Return the (X, Y) coordinate for the center point of the cell that contains the specified text.  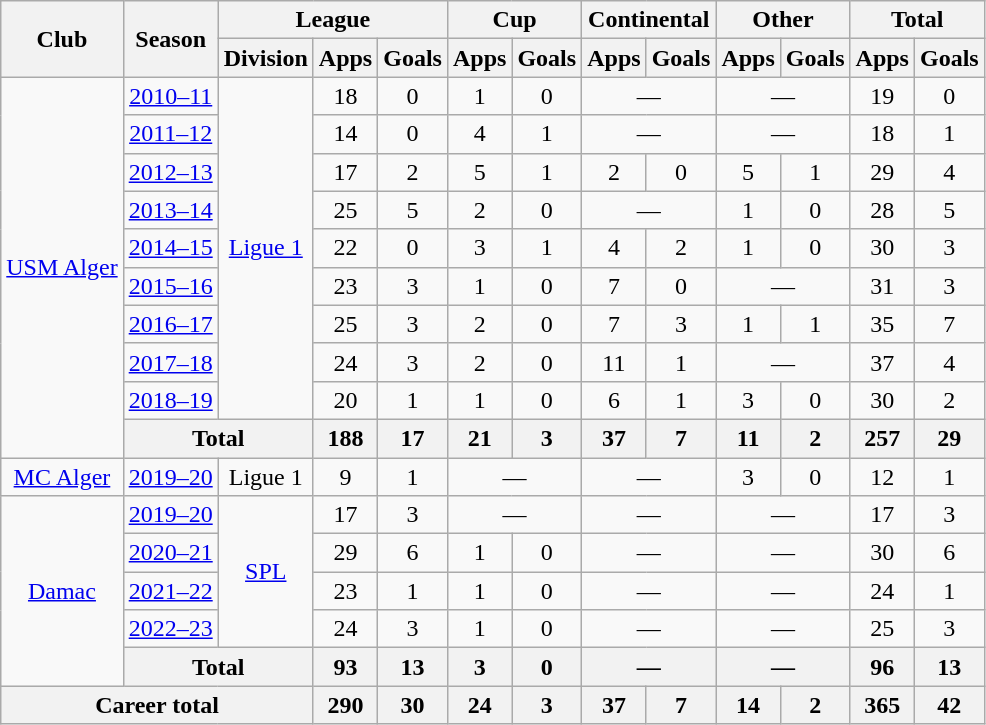
35 (882, 324)
188 (345, 438)
2010–11 (170, 96)
2016–17 (170, 324)
League (332, 20)
2017–18 (170, 362)
Damac (62, 591)
Club (62, 39)
93 (345, 667)
2014–15 (170, 248)
22 (345, 248)
Season (170, 39)
2020–21 (170, 553)
MC Alger (62, 477)
Continental (649, 20)
2018–19 (170, 400)
Career total (158, 705)
19 (882, 96)
Cup (514, 20)
257 (882, 438)
12 (882, 477)
2015–16 (170, 286)
28 (882, 210)
290 (345, 705)
Other (783, 20)
2021–22 (170, 591)
USM Alger (62, 268)
42 (949, 705)
20 (345, 400)
31 (882, 286)
2011–12 (170, 134)
21 (479, 438)
365 (882, 705)
Division (266, 58)
2013–14 (170, 210)
96 (882, 667)
SPL (266, 572)
9 (345, 477)
2012–13 (170, 172)
2022–23 (170, 629)
